Determine the (X, Y) coordinate at the center of the cell enclosing the given text.  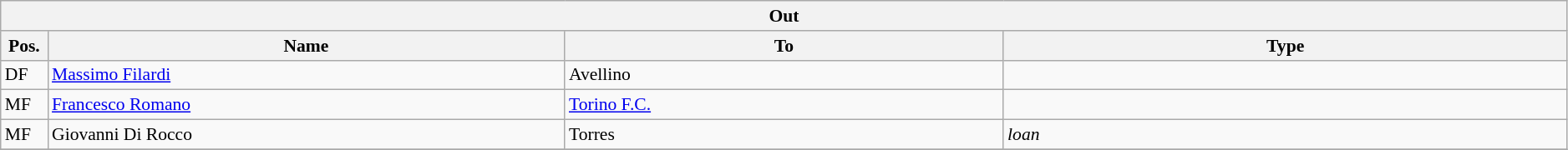
DF (24, 75)
Pos. (24, 46)
Type (1285, 46)
Name (306, 46)
Out (784, 16)
Giovanni Di Rocco (306, 135)
Francesco Romano (306, 105)
Massimo Filardi (306, 75)
Avellino (784, 75)
Torres (784, 135)
Torino F.C. (784, 105)
To (784, 46)
loan (1285, 135)
